Identify which cell holds the provided text, then report its [x, y] central coordinate. 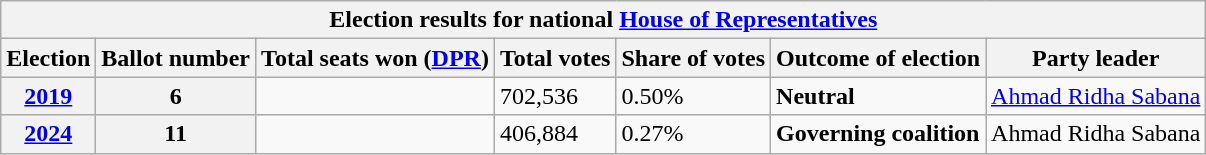
6 [176, 96]
Outcome of election [878, 58]
11 [176, 134]
Total seats won (DPR) [376, 58]
406,884 [555, 134]
Total votes [555, 58]
2024 [48, 134]
Election results for national House of Representatives [604, 20]
Ballot number [176, 58]
Governing coalition [878, 134]
Neutral [878, 96]
0.27% [694, 134]
Share of votes [694, 58]
0.50% [694, 96]
702,536 [555, 96]
2019 [48, 96]
Party leader [1096, 58]
Election [48, 58]
